Return the [x, y] coordinate for the center point of the cell that contains the specified text.  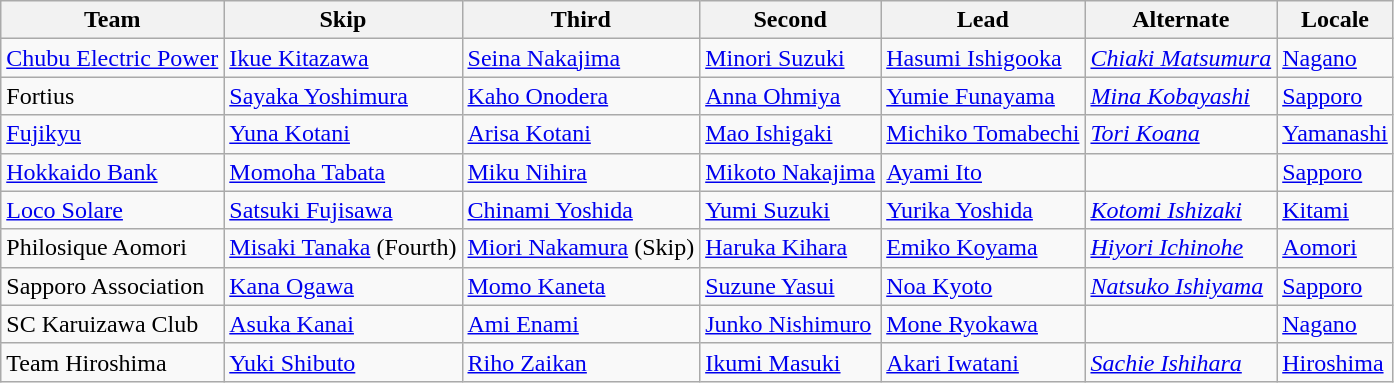
Hiyori Ichinohe [1181, 248]
Kaho Onodera [581, 96]
Arisa Kotani [581, 134]
Ikumi Masuki [790, 362]
Fortius [112, 96]
Loco Solare [112, 210]
Noa Kyoto [983, 286]
Aomori [1336, 248]
Akari Iwatani [983, 362]
Miori Nakamura (Skip) [581, 248]
Yamanashi [1336, 134]
Mikoto Nakajima [790, 172]
Kotomi Ishizaki [1181, 210]
Junko Nishimuro [790, 324]
Alternate [1181, 20]
Yurika Yoshida [983, 210]
Suzune Yasui [790, 286]
Ikue Kitazawa [343, 58]
Team [112, 20]
Yumi Suzuki [790, 210]
Sayaka Yoshimura [343, 96]
Momoha Tabata [343, 172]
Fujikyu [112, 134]
Momo Kaneta [581, 286]
Misaki Tanaka (Fourth) [343, 248]
Hasumi Ishigooka [983, 58]
Ayami Ito [983, 172]
Yuki Shibuto [343, 362]
Philosique Aomori [112, 248]
Skip [343, 20]
Sachie Ishihara [1181, 362]
Mao Ishigaki [790, 134]
Chinami Yoshida [581, 210]
Team Hiroshima [112, 362]
Hiroshima [1336, 362]
Minori Suzuki [790, 58]
Seina Nakajima [581, 58]
Third [581, 20]
Mone Ryokawa [983, 324]
Yuna Kotani [343, 134]
Kitami [1336, 210]
Anna Ohmiya [790, 96]
Chiaki Matsumura [1181, 58]
Yumie Funayama [983, 96]
SC Karuizawa Club [112, 324]
Miku Nihira [581, 172]
Sapporo Association [112, 286]
Natsuko Ishiyama [1181, 286]
Asuka Kanai [343, 324]
Satsuki Fujisawa [343, 210]
Michiko Tomabechi [983, 134]
Kana Ogawa [343, 286]
Lead [983, 20]
Tori Koana [1181, 134]
Emiko Koyama [983, 248]
Mina Kobayashi [1181, 96]
Chubu Electric Power [112, 58]
Locale [1336, 20]
Hokkaido Bank [112, 172]
Ami Enami [581, 324]
Riho Zaikan [581, 362]
Haruka Kihara [790, 248]
Second [790, 20]
